Locate the cell with the specified text and output its [x, y] center coordinate. 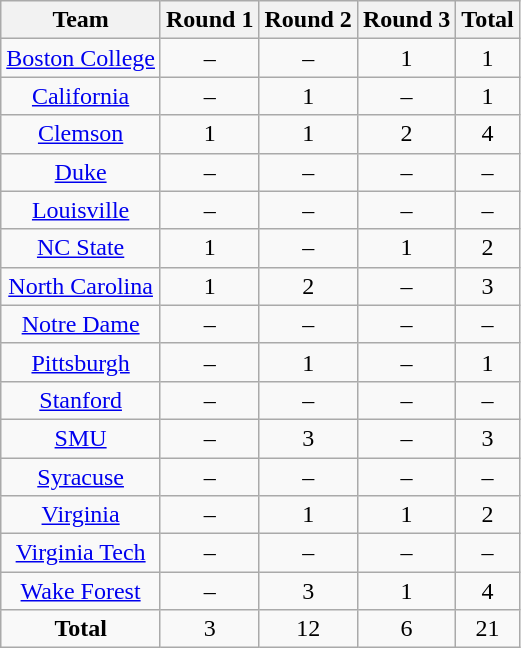
Round 3 [406, 20]
Round 2 [308, 20]
6 [406, 629]
21 [488, 629]
Wake Forest [81, 591]
Team [81, 20]
Syracuse [81, 477]
Virginia [81, 515]
Louisville [81, 210]
SMU [81, 438]
Boston College [81, 58]
12 [308, 629]
California [81, 96]
Clemson [81, 134]
Virginia Tech [81, 553]
Round 1 [209, 20]
Duke [81, 172]
Stanford [81, 400]
North Carolina [81, 286]
Pittsburgh [81, 362]
Notre Dame [81, 324]
NC State [81, 248]
